Extract the (x, y) coordinate from the center of the cell holding the provided text.  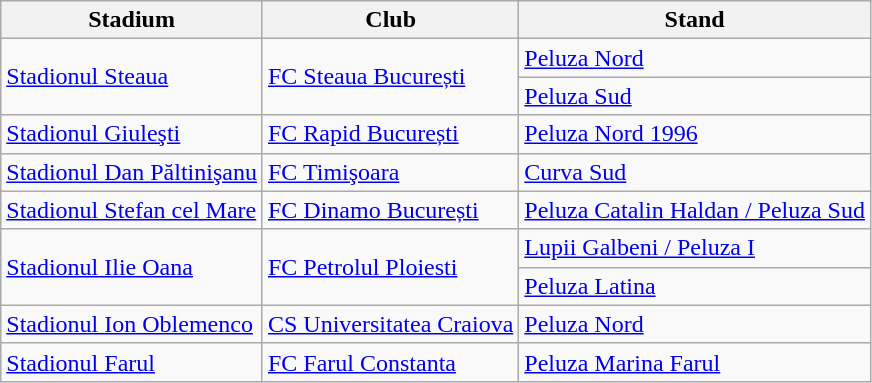
Peluza Sud (695, 96)
FC Petrolul Ploiesti (390, 267)
CS Universitatea Craiova (390, 324)
FC Steaua București (390, 77)
Curva Sud (695, 172)
Stadionul Dan Păltinişanu (132, 172)
Peluza Nord 1996 (695, 134)
Peluza Catalin Haldan / Peluza Sud (695, 210)
Stand (695, 20)
Lupii Galbeni / Peluza I (695, 248)
Stadionul Farul (132, 362)
FC Timişoara (390, 172)
FC Rapid București (390, 134)
Peluza Latina (695, 286)
Peluza Marina Farul (695, 362)
Stadionul Steaua (132, 77)
Stadionul Stefan cel Mare (132, 210)
FC Farul Constanta (390, 362)
Stadium (132, 20)
Stadionul Ion Oblemenco (132, 324)
Club (390, 20)
Stadionul Giuleşti (132, 134)
FC Dinamo București (390, 210)
Stadionul Ilie Oana (132, 267)
